Return (x, y) of the center of cell containing provided text 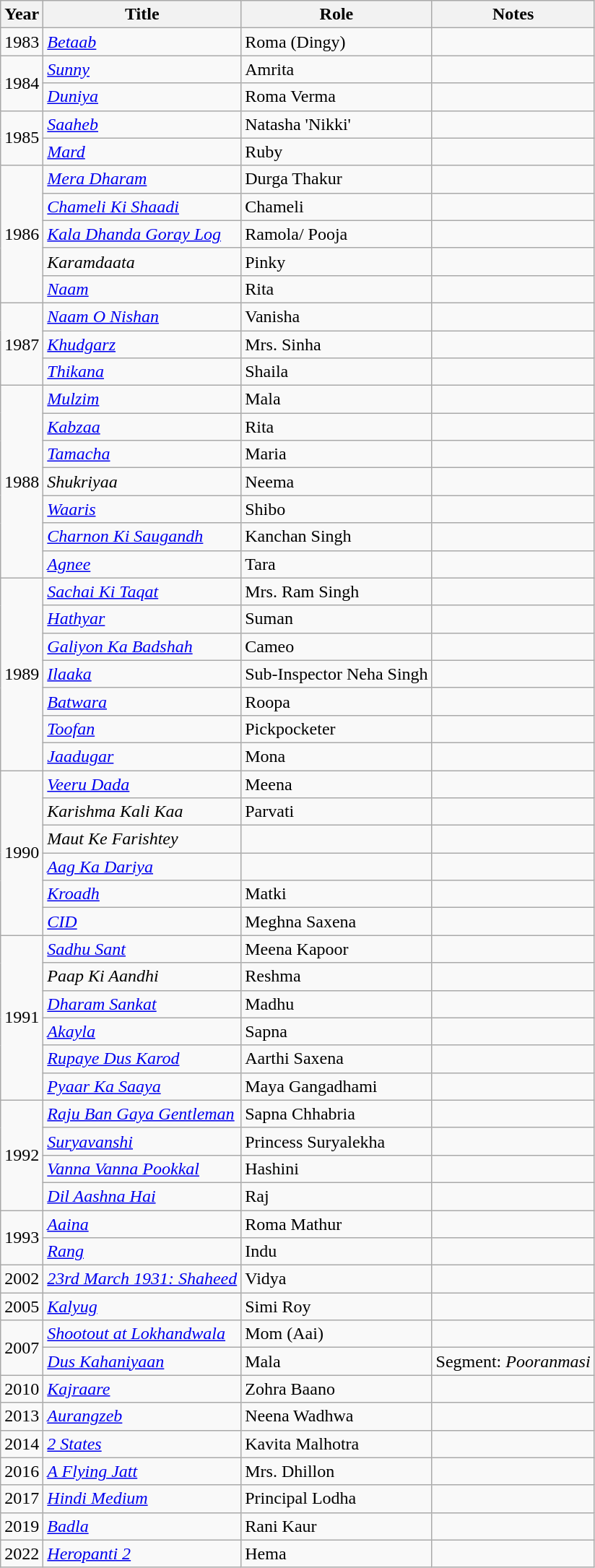
Madhu (336, 1004)
Indu (336, 1252)
Princess Suryalekha (336, 1141)
Aurangzeb (142, 1416)
Zohra Baano (336, 1389)
1993 (22, 1238)
Sapna (336, 1031)
Hashini (336, 1169)
Aarthi Saxena (336, 1059)
2013 (22, 1416)
Charnon Ki Saugandh (142, 537)
Vidya (336, 1279)
Waaris (142, 509)
2002 (22, 1279)
Meena Kapoor (336, 949)
Badla (142, 1526)
Kanchan Singh (336, 537)
Mera Dharam (142, 179)
Simi Roy (336, 1307)
Naam (142, 289)
CID (142, 922)
Heropanti 2 (142, 1554)
1989 (22, 674)
2014 (22, 1444)
Roma Verma (336, 97)
Chameli (336, 207)
2010 (22, 1389)
Paap Ki Aandhi (142, 976)
Mom (Aai) (336, 1334)
Maria (336, 454)
2022 (22, 1554)
2019 (22, 1526)
Rang (142, 1252)
Aaina (142, 1224)
Naam O Nishan (142, 316)
Khudgarz (142, 345)
1987 (22, 344)
2016 (22, 1471)
Dharam Sankat (142, 1004)
Notes (513, 14)
Aag Ka Dariya (142, 867)
Rupaye Dus Karod (142, 1059)
Mrs. Dhillon (336, 1471)
Role (336, 14)
Meghna Saxena (336, 922)
Kala Dhanda Goray Log (142, 234)
Tamacha (142, 454)
Ilaaka (142, 674)
Dil Aashna Hai (142, 1196)
Raju Ban Gaya Gentleman (142, 1114)
1984 (22, 83)
Natasha 'Nikki' (336, 124)
Saaheb (142, 124)
Duniya (142, 97)
Chameli Ki Shaadi (142, 207)
Tara (336, 564)
Batwara (142, 701)
Kajraare (142, 1389)
Parvati (336, 812)
Galiyon Ka Badshah (142, 646)
Shootout at Lokhandwala (142, 1334)
1991 (22, 1018)
Maut Ke Farishtey (142, 839)
Cameo (336, 646)
Sapna Chhabria (336, 1114)
Karamdaata (142, 261)
Sachai Ki Taqat (142, 592)
Neena Wadhwa (336, 1416)
Ruby (336, 152)
Toofan (142, 729)
Roma (Dingy) (336, 42)
1988 (22, 482)
Kroadh (142, 894)
2007 (22, 1348)
1983 (22, 42)
Jaadugar (142, 756)
1985 (22, 138)
Karishma Kali Kaa (142, 812)
Suman (336, 619)
Amrita (336, 69)
Hema (336, 1554)
Suryavanshi (142, 1141)
Hathyar (142, 619)
23rd March 1931: Shaheed (142, 1279)
2017 (22, 1499)
2005 (22, 1307)
Year (22, 14)
Pickpocketer (336, 729)
Veeru Dada (142, 784)
Meena (336, 784)
Betaab (142, 42)
Hindi Medium (142, 1499)
Mard (142, 152)
Sub-Inspector Neha Singh (336, 674)
Pinky (336, 261)
Mulzim (142, 399)
Neema (336, 482)
A Flying Jatt (142, 1471)
Mona (336, 756)
Durga Thakur (336, 179)
2 States (142, 1444)
Principal Lodha (336, 1499)
1986 (22, 234)
Roopa (336, 701)
Title (142, 14)
Kabzaa (142, 427)
Segment: Pooranmasi (513, 1361)
Matki (336, 894)
Rani Kaur (336, 1526)
Mrs. Sinha (336, 345)
Mrs. Ram Singh (336, 592)
Vanisha (336, 316)
Maya Gangadhami (336, 1086)
Sunny (142, 69)
Kalyug (142, 1307)
Ramola/ Pooja (336, 234)
Thikana (142, 372)
1992 (22, 1155)
Shukriyaa (142, 482)
Agnee (142, 564)
Akayla (142, 1031)
Sadhu Sant (142, 949)
Dus Kahaniyaan (142, 1361)
Roma Mathur (336, 1224)
Kavita Malhotra (336, 1444)
Shibo (336, 509)
Pyaar Ka Saaya (142, 1086)
Reshma (336, 976)
Shaila (336, 372)
1990 (22, 852)
Raj (336, 1196)
Vanna Vanna Pookkal (142, 1169)
